Find where the given text appears and provide that cell's center as (x, y) coordinate. 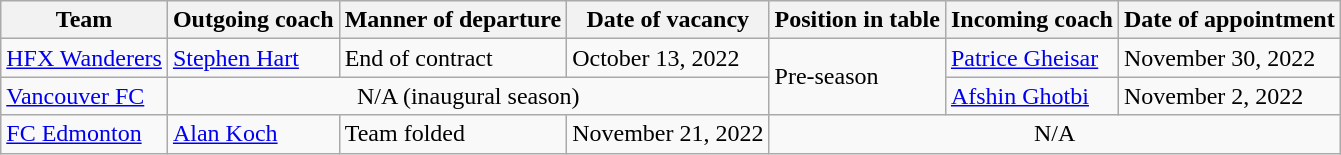
Team (84, 20)
Patrice Gheisar (1032, 58)
November 21, 2022 (668, 134)
Manner of departure (452, 20)
Incoming coach (1032, 20)
Alan Koch (253, 134)
Outgoing coach (253, 20)
End of contract (452, 58)
Position in table (857, 20)
FC Edmonton (84, 134)
Afshin Ghotbi (1032, 96)
October 13, 2022 (668, 58)
Vancouver FC (84, 96)
HFX Wanderers (84, 58)
N/A (inaugural season) (468, 96)
N/A (1054, 134)
Stephen Hart (253, 58)
Date of appointment (1229, 20)
November 30, 2022 (1229, 58)
Date of vacancy (668, 20)
Team folded (452, 134)
November 2, 2022 (1229, 96)
Pre-season (857, 77)
